From the cell containing the given text, extract its center point as [X, Y] coordinate. 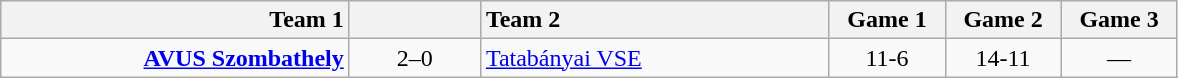
Game 2 [1003, 20]
AVUS Szombathely [176, 58]
Tatabányai VSE [654, 58]
Game 3 [1119, 20]
Game 1 [887, 20]
11-6 [887, 58]
14-11 [1003, 58]
— [1119, 58]
2–0 [414, 58]
Team 1 [176, 20]
Team 2 [654, 20]
